Identify which cell holds the provided text, then report its (X, Y) central coordinate. 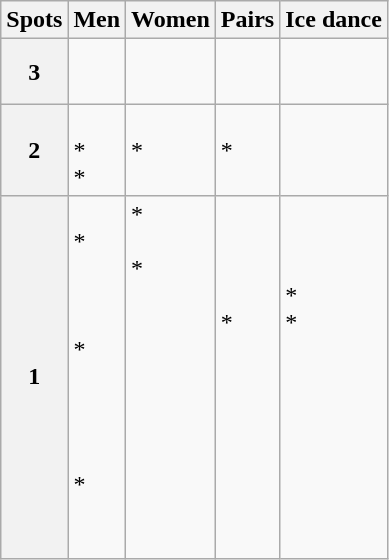
2 (34, 150)
1 (34, 377)
Pairs (247, 20)
Spots (34, 20)
Ice dance (334, 20)
3 (34, 72)
* * * (97, 377)
Men (97, 20)
Women (171, 20)
